Search for the cell housing the specified text and yield its [x, y] center coordinate. 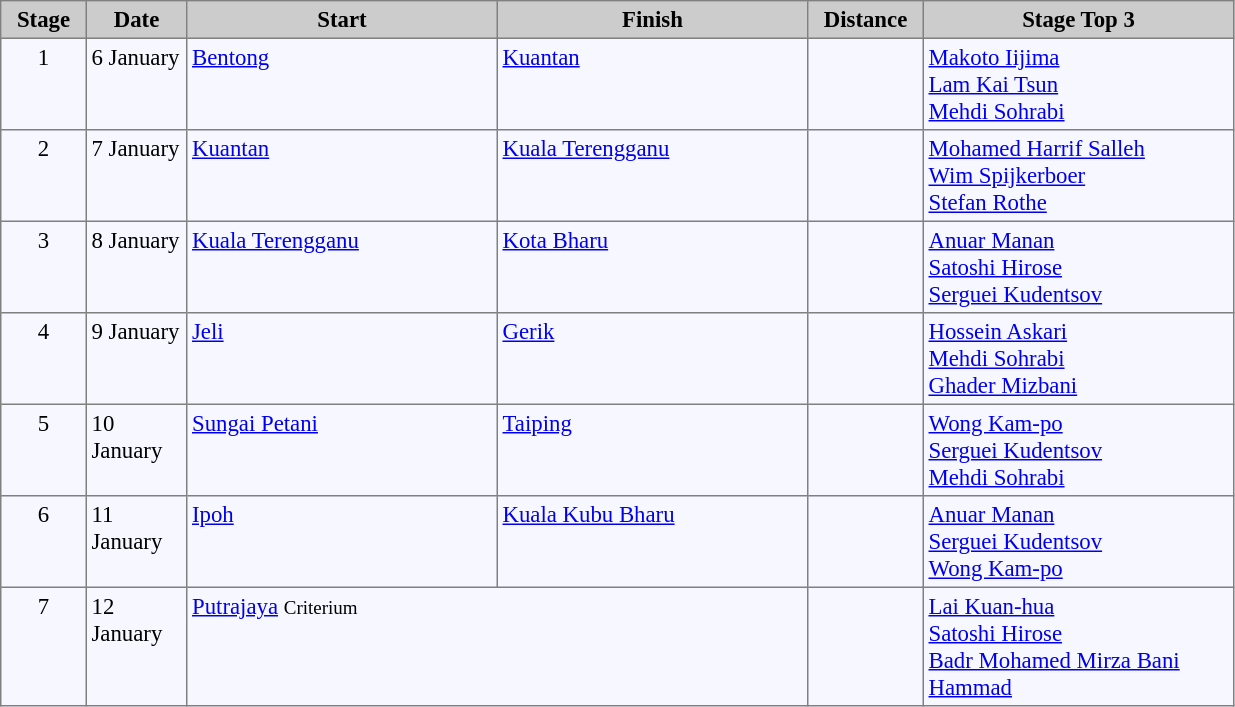
Gerik [652, 359]
Putrajaya Criterium [498, 646]
Anuar Manan Serguei Kudentsov Wong Kam-po [1078, 542]
6 January [136, 84]
Hossein Askari Mehdi Sohrabi Ghader Mizbani [1078, 359]
10 January [136, 450]
Bentong [342, 84]
Jeli [342, 359]
3 [44, 267]
Kuala Kubu Bharu [652, 542]
Distance [866, 20]
Lai Kuan-hua Satoshi Hirose Badr Mohamed Mirza Bani Hammad [1078, 646]
Wong Kam-po Serguei Kudentsov Mehdi Sohrabi [1078, 450]
Anuar Manan Satoshi Hirose Serguei Kudentsov [1078, 267]
Stage [44, 20]
Taiping [652, 450]
11 January [136, 542]
6 [44, 542]
Ipoh [342, 542]
Stage Top 3 [1078, 20]
Kota Bharu [652, 267]
Start [342, 20]
7 [44, 646]
Makoto Iijima Lam Kai Tsun Mehdi Sohrabi [1078, 84]
Mohamed Harrif Salleh Wim Spijkerboer Stefan Rothe [1078, 176]
9 January [136, 359]
Finish [652, 20]
Sungai Petani [342, 450]
8 January [136, 267]
5 [44, 450]
Date [136, 20]
12 January [136, 646]
7 January [136, 176]
1 [44, 84]
2 [44, 176]
4 [44, 359]
